Locate the cell with the specified text and output its [x, y] center coordinate. 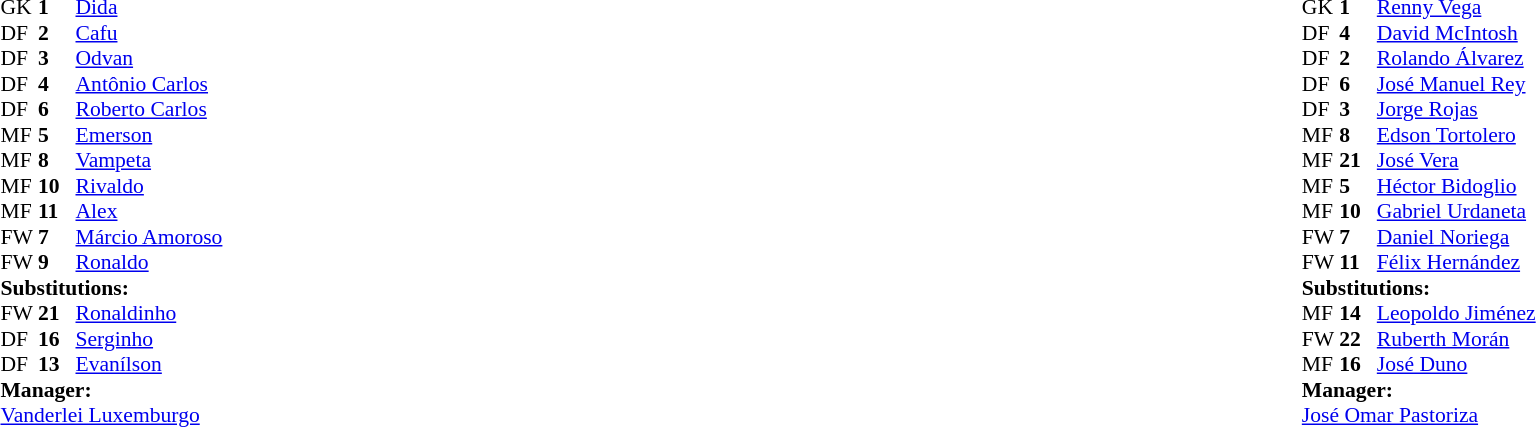
Emerson [150, 135]
13 [57, 365]
Gabriel Urdaneta [1456, 211]
Daniel Noriega [1456, 237]
Roberto Carlos [150, 109]
Antônio Carlos [150, 84]
Félix Hernández [1456, 263]
Alex [150, 211]
Vampeta [150, 161]
Cafu [150, 33]
Edson Tortolero [1456, 135]
Rolando Álvarez [1456, 59]
Leopoldo Jiménez [1456, 313]
Jorge Rojas [1456, 109]
Ronaldinho [150, 313]
Ruberth Morán [1456, 339]
David McIntosh [1456, 33]
Serginho [150, 339]
14 [1358, 313]
Odvan [150, 59]
Rivaldo [150, 186]
22 [1358, 339]
9 [57, 263]
José Vera [1456, 161]
Ronaldo [150, 263]
Héctor Bidoglio [1456, 186]
Evanílson [150, 365]
José Manuel Rey [1456, 84]
Márcio Amoroso [150, 237]
José Duno [1456, 365]
